Extract the (x, y) coordinate from the center of the cell holding the provided text.  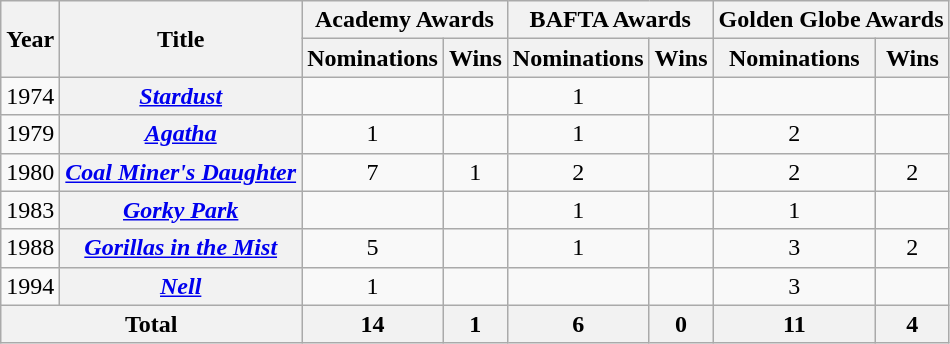
7 (373, 172)
1988 (30, 248)
1980 (30, 172)
6 (578, 324)
Academy Awards (405, 20)
Stardust (181, 96)
1979 (30, 134)
Nell (181, 286)
14 (373, 324)
Coal Miner's Daughter (181, 172)
Year (30, 39)
Gorillas in the Mist (181, 248)
4 (912, 324)
1994 (30, 286)
1983 (30, 210)
5 (373, 248)
0 (681, 324)
Gorky Park (181, 210)
Total (152, 324)
BAFTA Awards (610, 20)
Title (181, 39)
1974 (30, 96)
11 (794, 324)
Golden Globe Awards (831, 20)
Agatha (181, 134)
